Find where the given text appears and provide that cell's center as [X, Y] coordinate. 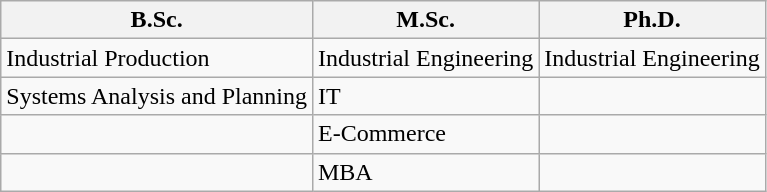
B.Sc. [157, 20]
M.Sc. [425, 20]
MBA [425, 172]
E-Commerce [425, 134]
Industrial Production [157, 58]
IT [425, 96]
Systems Analysis and Planning [157, 96]
Ph.D. [652, 20]
